Search for the cell housing the specified text and yield its [X, Y] center coordinate. 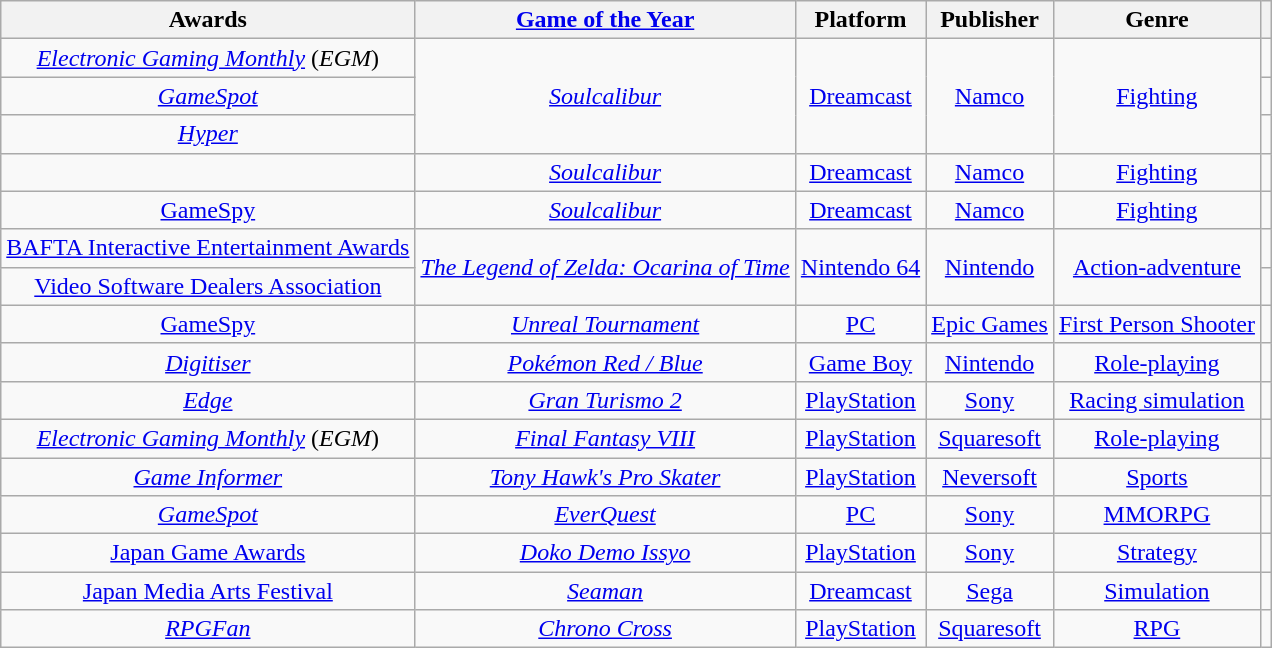
Digitiser [208, 362]
Action-adventure [1156, 267]
BAFTA Interactive Entertainment Awards [208, 248]
RPGFan [208, 629]
Seaman [605, 591]
Neversoft [990, 477]
Tony Hawk's Pro Skater [605, 477]
Chrono Cross [605, 629]
Edge [208, 400]
Hyper [208, 134]
Publisher [990, 20]
Final Fantasy VIII [605, 438]
Video Software Dealers Association [208, 286]
Japan Game Awards [208, 553]
Strategy [1156, 553]
First Person Shooter [1156, 324]
The Legend of Zelda: Ocarina of Time [605, 267]
Genre [1156, 20]
Simulation [1156, 591]
Gran Turismo 2 [605, 400]
Game Informer [208, 477]
Doko Demo Issyo [605, 553]
Sega [990, 591]
Epic Games [990, 324]
EverQuest [605, 515]
Nintendo 64 [860, 267]
Racing simulation [1156, 400]
MMORPG [1156, 515]
RPG [1156, 629]
Platform [860, 20]
Unreal Tournament [605, 324]
Pokémon Red / Blue [605, 362]
Japan Media Arts Festival [208, 591]
Awards [208, 20]
Game Boy [860, 362]
Game of the Year [605, 20]
Sports [1156, 477]
